Pinpoint the cell where the given text exists, returning its (X, Y) midpoint coordinate. 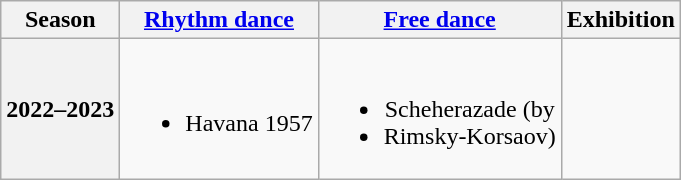
Havana 1957 (219, 109)
2022–2023 (60, 109)
Scheherazade (byRimsky-Korsaov) (440, 109)
Free dance (440, 20)
Rhythm dance (219, 20)
Exhibition (620, 20)
Season (60, 20)
